Output the (X, Y) coordinate of the center of the cell containing the given text.  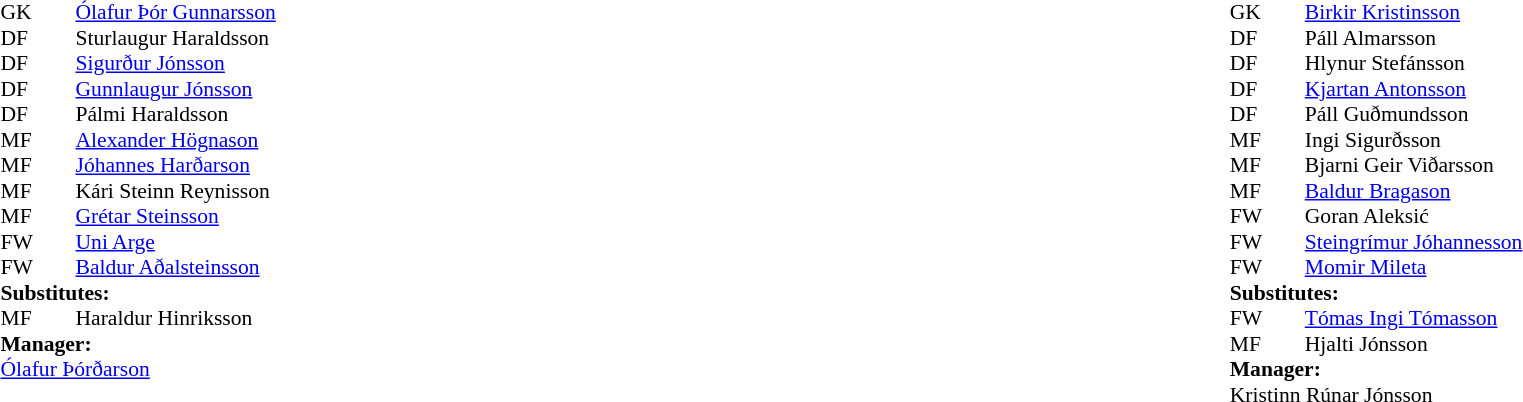
Pálmi Haraldsson (226, 115)
Uni Arge (226, 242)
Ólafur Þórðarson (188, 369)
Grétar Steinsson (226, 217)
Gunnlaugur Jónsson (226, 89)
Substitutes: (188, 293)
Sigurður Jónsson (226, 63)
Jóhannes Harðarson (226, 165)
Haraldur Hinriksson (226, 319)
Ólafur Þór Gunnarsson (226, 13)
Sturlaugur Haraldsson (226, 38)
Baldur Aðalsteinsson (226, 267)
Manager: (188, 344)
Kári Steinn Reynisson (226, 191)
Alexander Högnason (226, 140)
